Search for the cell housing the specified text and yield its (x, y) center coordinate. 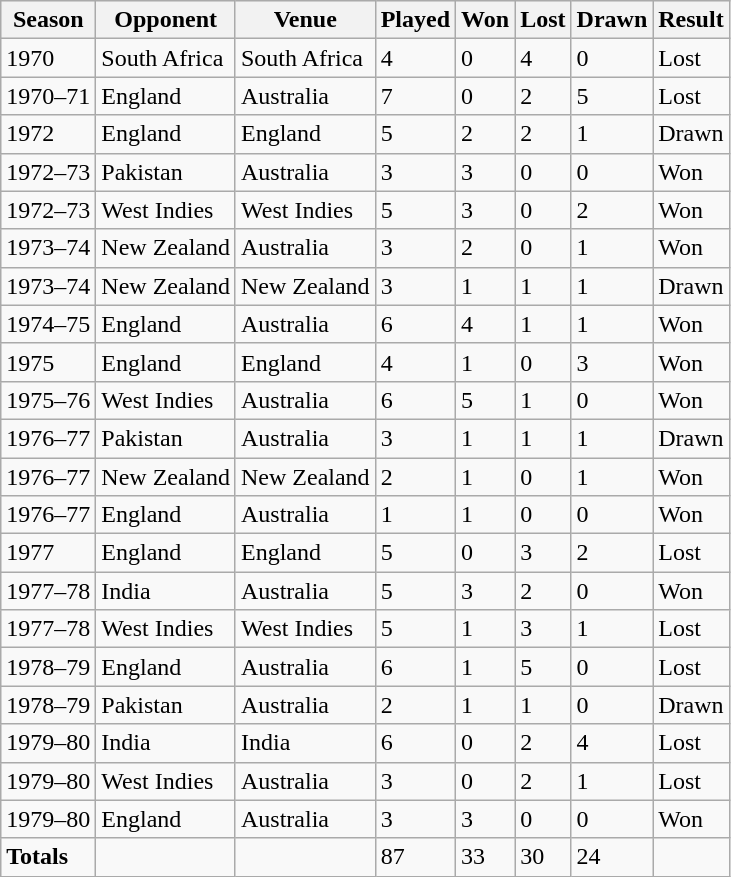
1977 (48, 553)
Venue (305, 20)
Season (48, 20)
30 (543, 857)
Opponent (166, 20)
1970 (48, 58)
33 (486, 857)
87 (415, 857)
1970–71 (48, 96)
1975 (48, 362)
1975–76 (48, 400)
1972 (48, 134)
7 (415, 96)
24 (612, 857)
1974–75 (48, 324)
Totals (48, 857)
Result (691, 20)
Played (415, 20)
